Pinpoint the cell where the given text exists, returning its (x, y) midpoint coordinate. 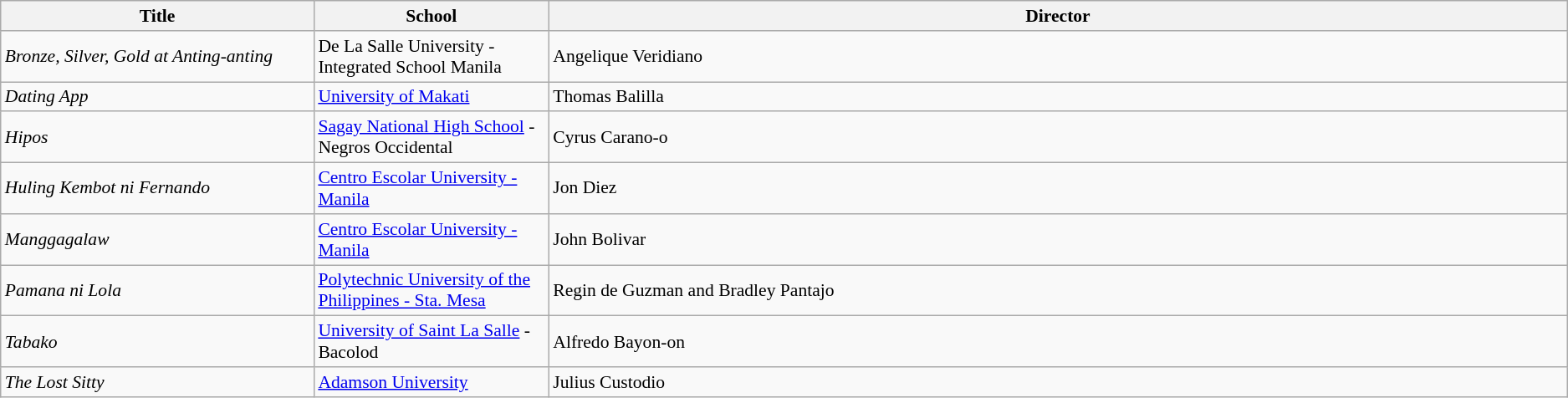
Bronze, Silver, Gold at Anting-anting (157, 57)
Pamana ni Lola (157, 291)
Polytechnic University of the Philippines - Sta. Mesa (432, 291)
University of Saint La Salle - Bacolod (432, 341)
Director (1057, 16)
Sagay National High School - Negros Occidental (432, 137)
Thomas Balilla (1057, 97)
De La Salle University - Integrated School Manila (432, 57)
Alfredo Bayon-on (1057, 341)
Julius Custodio (1057, 382)
Angelique Veridiano (1057, 57)
John Bolivar (1057, 239)
Regin de Guzman and Bradley Pantajo (1057, 291)
Tabako (157, 341)
Title (157, 16)
The Lost Sitty (157, 382)
University of Makati (432, 97)
Manggagalaw (157, 239)
Hipos (157, 137)
Dating App (157, 97)
Huling Kembot ni Fernando (157, 189)
Jon Diez (1057, 189)
Cyrus Carano-o (1057, 137)
School (432, 16)
Adamson University (432, 382)
